Output the (x, y) coordinate of the center of the cell containing the given text.  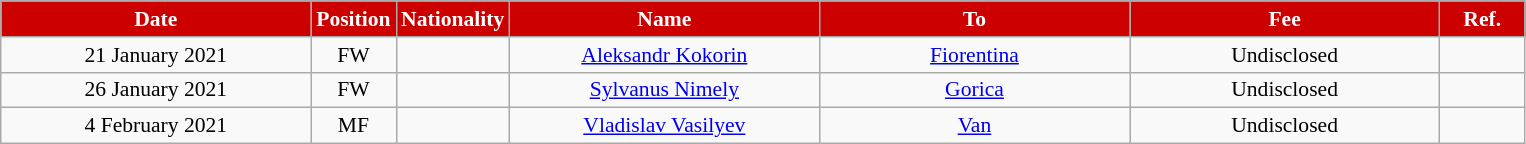
Aleksandr Kokorin (664, 55)
4 February 2021 (156, 126)
Gorica (974, 90)
Vladislav Vasilyev (664, 126)
21 January 2021 (156, 55)
Ref. (1482, 19)
MF (354, 126)
Name (664, 19)
Date (156, 19)
Position (354, 19)
Sylvanus Nimely (664, 90)
Fee (1285, 19)
Van (974, 126)
Nationality (452, 19)
Fiorentina (974, 55)
To (974, 19)
26 January 2021 (156, 90)
